Extract the (x, y) coordinate from the center of the cell holding the provided text.  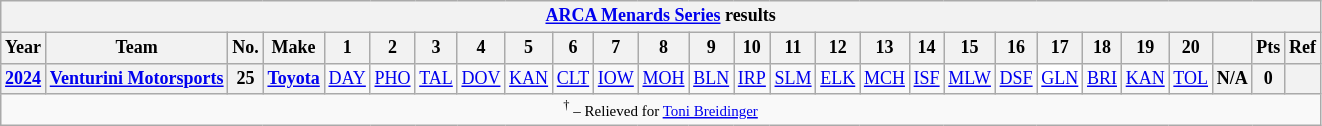
Pts (1268, 48)
1 (347, 48)
Venturini Motorsports (136, 78)
GLN (1060, 78)
ISF (926, 78)
DSF (1016, 78)
2 (392, 48)
Toyota (294, 78)
IRP (752, 78)
No. (246, 48)
Team (136, 48)
ARCA Menards Series results (661, 16)
Ref (1303, 48)
TAL (436, 78)
BRI (1102, 78)
DAY (347, 78)
4 (481, 48)
18 (1102, 48)
16 (1016, 48)
MCH (885, 78)
DOV (481, 78)
13 (885, 48)
12 (838, 48)
5 (529, 48)
PHO (392, 78)
BLN (712, 78)
20 (1190, 48)
IOW (616, 78)
7 (616, 48)
0 (1268, 78)
SLM (793, 78)
3 (436, 48)
11 (793, 48)
CLT (572, 78)
10 (752, 48)
ELK (838, 78)
8 (664, 48)
17 (1060, 48)
TOL (1190, 78)
N/A (1232, 78)
MLW (970, 78)
6 (572, 48)
2024 (24, 78)
14 (926, 48)
Year (24, 48)
25 (246, 78)
9 (712, 48)
MOH (664, 78)
15 (970, 48)
19 (1145, 48)
Make (294, 48)
† – Relieved for Toni Breidinger (661, 110)
